Return the [X, Y] coordinate for the center point of the cell that contains the specified text.  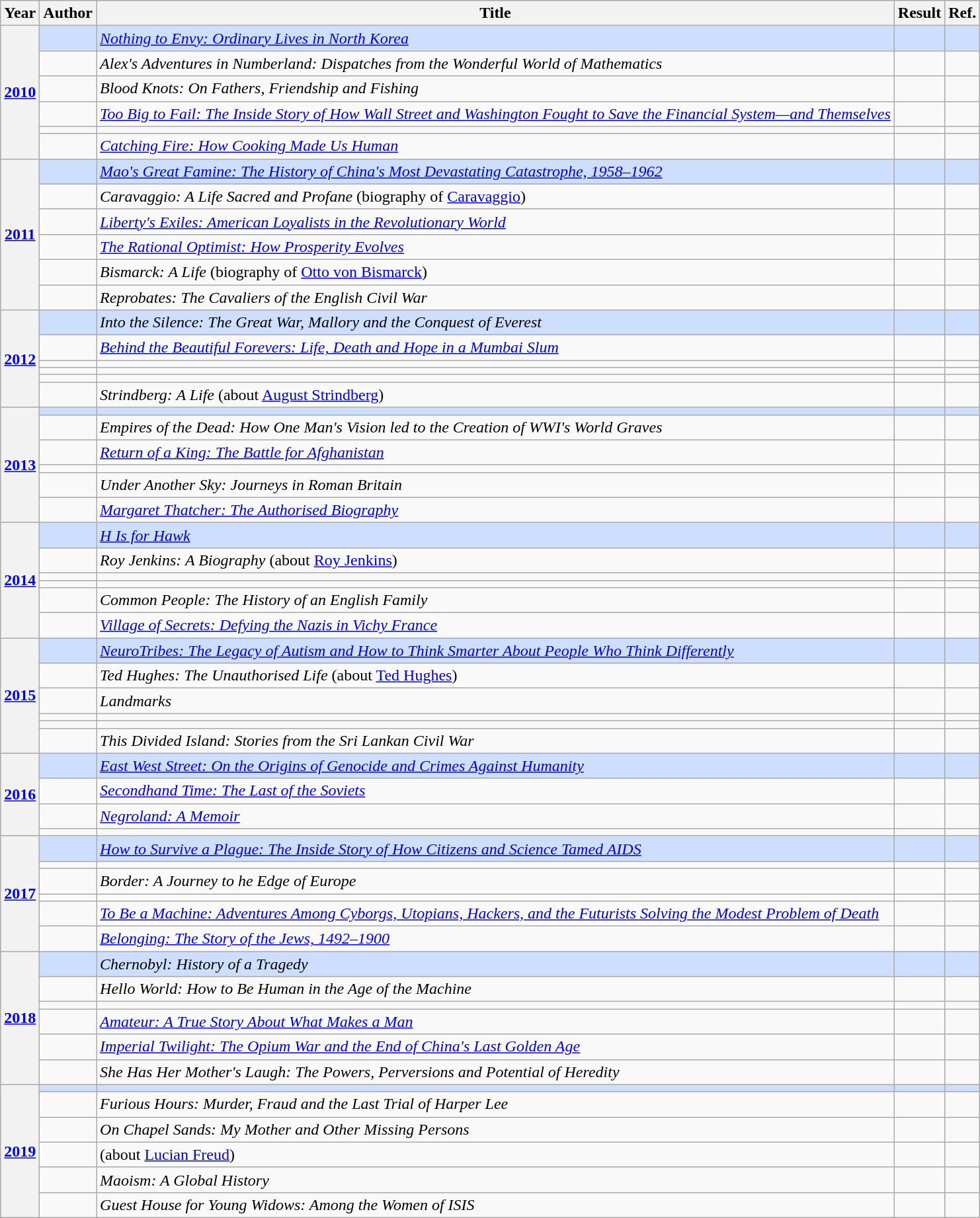
Catching Fire: How Cooking Made Us Human [496, 146]
Secondhand Time: The Last of the Soviets [496, 791]
How to Survive a Plague: The Inside Story of How Citizens and Science Tamed AIDS [496, 848]
Ted Hughes: The Unauthorised Life (about Ted Hughes) [496, 676]
2011 [20, 234]
2018 [20, 1018]
East West Street: On the Origins of Genocide and Crimes Against Humanity [496, 766]
2012 [20, 358]
2015 [20, 696]
Border: A Journey to he Edge of Europe [496, 881]
Bismarck: A Life (biography of Otto von Bismarck) [496, 272]
2017 [20, 893]
She Has Her Mother's Laugh: The Powers, Perversions and Potential of Heredity [496, 1072]
Under Another Sky: Journeys in Roman Britain [496, 485]
Into the Silence: The Great War, Mallory and the Conquest of Everest [496, 323]
Liberty's Exiles: American Loyalists in the Revolutionary World [496, 222]
On Chapel Sands: My Mother and Other Missing Persons [496, 1129]
Caravaggio: A Life Sacred and Profane (biography of Caravaggio) [496, 196]
Common People: The History of an English Family [496, 600]
Result [919, 13]
Margaret Thatcher: The Authorised Biography [496, 510]
(about Lucian Freud) [496, 1155]
Year [20, 13]
2016 [20, 795]
Strindberg: A Life (about August Strindberg) [496, 395]
Behind the Beautiful Forevers: Life, Death and Hope in a Mumbai Slum [496, 348]
Reprobates: The Cavaliers of the English Civil War [496, 297]
Empires of the Dead: How One Man's Vision led to the Creation of WWI's World Graves [496, 427]
Author [68, 13]
Amateur: A True Story About What Makes a Man [496, 1022]
2014 [20, 580]
Negroland: A Memoir [496, 816]
Landmarks [496, 701]
Return of a King: The Battle for Afghanistan [496, 452]
Mao's Great Famine: The History of China's Most Devastating Catastrophe, 1958–1962 [496, 171]
H Is for Hawk [496, 535]
Nothing to Envy: Ordinary Lives in North Korea [496, 38]
Title [496, 13]
2019 [20, 1151]
Too Big to Fail: The Inside Story of How Wall Street and Washington Fought to Save the Financial System—and Themselves [496, 114]
To Be a Machine: Adventures Among Cyborgs, Utopians, Hackers, and the Futurists Solving the Modest Problem of Death [496, 914]
The Rational Optimist: How Prosperity Evolves [496, 247]
Village of Secrets: Defying the Nazis in Vichy France [496, 626]
Chernobyl: History of a Tragedy [496, 964]
Blood Knots: On Fathers, Friendship and Fishing [496, 89]
Furious Hours: Murder, Fraud and the Last Trial of Harper Lee [496, 1104]
Maoism: A Global History [496, 1180]
NeuroTribes: The Legacy of Autism and How to Think Smarter About People Who Think Differently [496, 651]
2013 [20, 465]
Ref. [963, 13]
Belonging: The Story of the Jews, 1492–1900 [496, 939]
Hello World: How to Be Human in the Age of the Machine [496, 989]
Alex's Adventures in Numberland: Dispatches from the Wonderful World of Mathematics [496, 63]
2010 [20, 93]
Guest House for Young Widows: Among the Women of ISIS [496, 1205]
Imperial Twilight: The Opium War and the End of China's Last Golden Age [496, 1047]
Roy Jenkins: A Biography (about Roy Jenkins) [496, 560]
This Divided Island: Stories from the Sri Lankan Civil War [496, 741]
